Determine the (X, Y) coordinate at the center of the cell enclosing the given text.  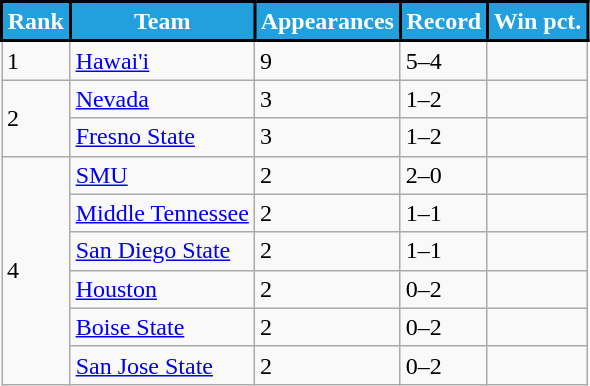
Team (162, 22)
San Jose State (162, 365)
9 (327, 60)
5–4 (444, 60)
Nevada (162, 99)
Fresno State (162, 137)
1 (36, 60)
Hawai'i (162, 60)
Boise State (162, 327)
Houston (162, 289)
SMU (162, 175)
Record (444, 22)
2–0 (444, 175)
Win pct. (537, 22)
Rank (36, 22)
Appearances (327, 22)
4 (36, 270)
Middle Tennessee (162, 213)
San Diego State (162, 251)
